Find where the given text appears and provide that cell's center as [x, y] coordinate. 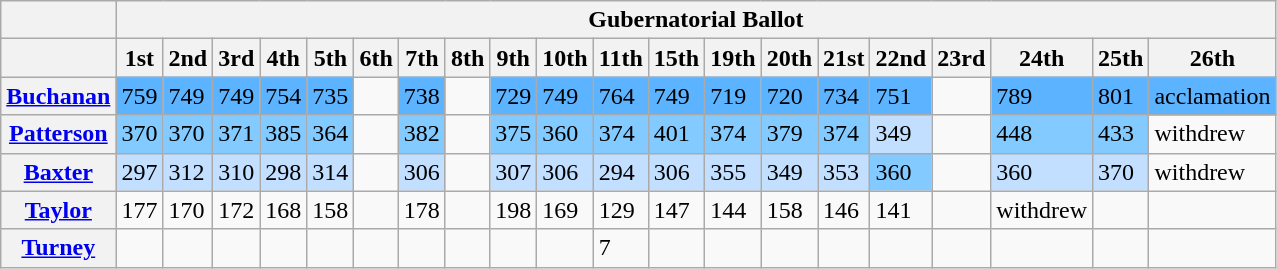
177 [140, 210]
21st [844, 58]
7th [422, 58]
19th [733, 58]
6th [376, 58]
719 [733, 96]
25th [1121, 58]
379 [789, 134]
729 [514, 96]
310 [236, 172]
20th [789, 58]
720 [789, 96]
751 [901, 96]
298 [284, 172]
314 [330, 172]
Turney [58, 248]
371 [236, 134]
738 [422, 96]
129 [620, 210]
9th [514, 58]
789 [1042, 96]
401 [676, 134]
170 [188, 210]
735 [330, 96]
198 [514, 210]
433 [1121, 134]
146 [844, 210]
Buchanan [58, 96]
10th [565, 58]
24th [1042, 58]
172 [236, 210]
Patterson [58, 134]
11th [620, 58]
5th [330, 58]
353 [844, 172]
178 [422, 210]
375 [514, 134]
147 [676, 210]
4th [284, 58]
382 [422, 134]
23rd [962, 58]
141 [901, 210]
759 [140, 96]
15th [676, 58]
168 [284, 210]
307 [514, 172]
364 [330, 134]
385 [284, 134]
8th [467, 58]
297 [140, 172]
1st [140, 58]
448 [1042, 134]
Taylor [58, 210]
acclamation [1212, 96]
144 [733, 210]
Gubernatorial Ballot [696, 20]
22nd [901, 58]
Baxter [58, 172]
7 [620, 248]
3rd [236, 58]
754 [284, 96]
734 [844, 96]
169 [565, 210]
312 [188, 172]
801 [1121, 96]
26th [1212, 58]
294 [620, 172]
764 [620, 96]
2nd [188, 58]
355 [733, 172]
